Provide the [X, Y] coordinate of the cell's center where the given text is located.  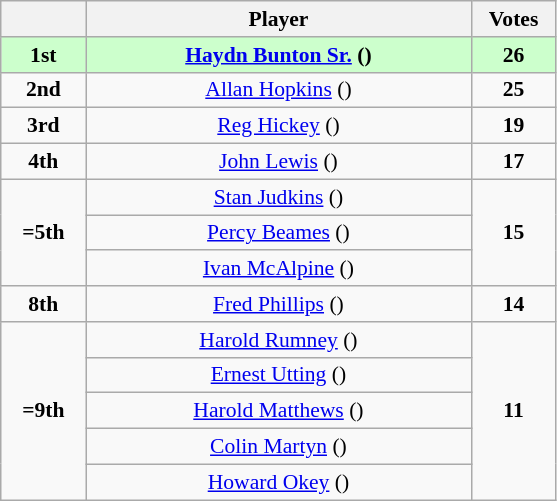
4th [44, 162]
Colin Martyn () [278, 447]
Harold Rumney () [278, 340]
Player [278, 19]
Reg Hickey () [278, 126]
14 [514, 304]
3rd [44, 126]
17 [514, 162]
11 [514, 411]
Allan Hopkins () [278, 90]
Ernest Utting () [278, 375]
Percy Beames () [278, 233]
25 [514, 90]
8th [44, 304]
Stan Judkins () [278, 197]
2nd [44, 90]
Votes [514, 19]
Fred Phillips () [278, 304]
John Lewis () [278, 162]
Harold Matthews () [278, 411]
Ivan McAlpine () [278, 269]
Howard Okey () [278, 482]
19 [514, 126]
26 [514, 55]
=5th [44, 232]
Haydn Bunton Sr. () [278, 55]
1st [44, 55]
15 [514, 232]
=9th [44, 411]
